Extract the [x, y] coordinate from the center of the cell holding the provided text.  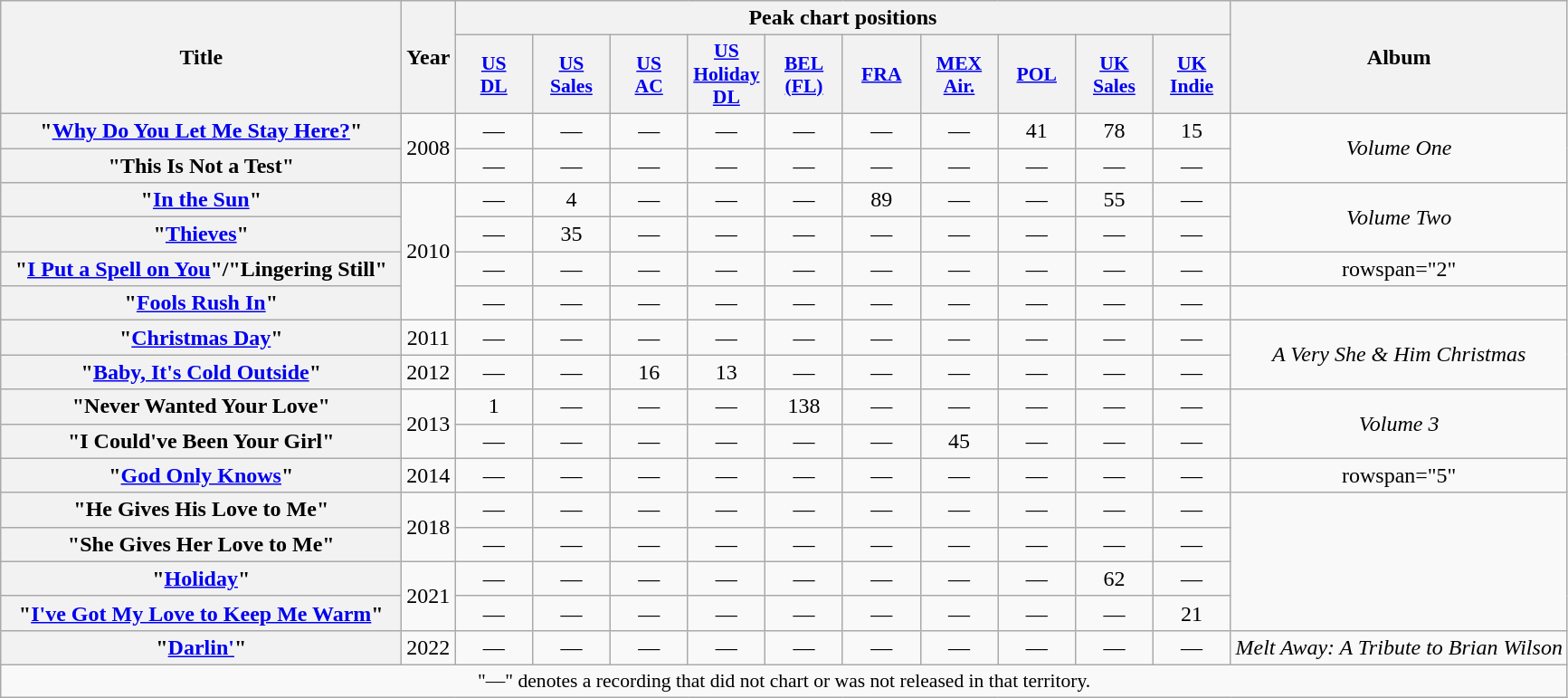
55 [1115, 200]
2013 [429, 424]
35 [572, 234]
2021 [429, 596]
Album [1399, 58]
"Darlin'" [201, 647]
UKIndie [1192, 74]
Volume Two [1399, 217]
rowspan="2" [1399, 269]
Title [201, 58]
"In the Sun" [201, 200]
2010 [429, 252]
BEL(FL) [804, 74]
21 [1192, 613]
2022 [429, 647]
1 [494, 406]
UKSales [1115, 74]
"Christmas Day" [201, 338]
USSales [572, 74]
13 [727, 372]
POL [1037, 74]
45 [959, 441]
"This Is Not a Test" [201, 166]
2014 [429, 475]
Year [429, 58]
"I Could've Been Your Girl" [201, 441]
Melt Away: A Tribute to Brian Wilson [1399, 647]
"God Only Knows" [201, 475]
"Fools Rush In" [201, 303]
"Why Do You Let Me Stay Here?" [201, 130]
4 [572, 200]
"She Gives Her Love to Me" [201, 544]
2012 [429, 372]
138 [804, 406]
rowspan="5" [1399, 475]
2011 [429, 338]
15 [1192, 130]
62 [1115, 578]
USDL [494, 74]
FRA [881, 74]
41 [1037, 130]
89 [881, 200]
"He Gives His Love to Me" [201, 510]
78 [1115, 130]
MEXAir. [959, 74]
USAC [649, 74]
"Thieves" [201, 234]
Peak chart positions [843, 18]
"I've Got My Love to Keep Me Warm" [201, 613]
Volume One [1399, 148]
"Holiday" [201, 578]
2008 [429, 148]
USHolidayDL [727, 74]
"I Put a Spell on You"/"Lingering Still" [201, 269]
A Very She & Him Christmas [1399, 355]
"—" denotes a recording that did not chart or was not released in that territory. [784, 681]
Volume 3 [1399, 424]
"Never Wanted Your Love" [201, 406]
"Baby, It's Cold Outside" [201, 372]
16 [649, 372]
2018 [429, 527]
